Capture the cell that displays the provided text and extract its (X, Y) central coordinate. 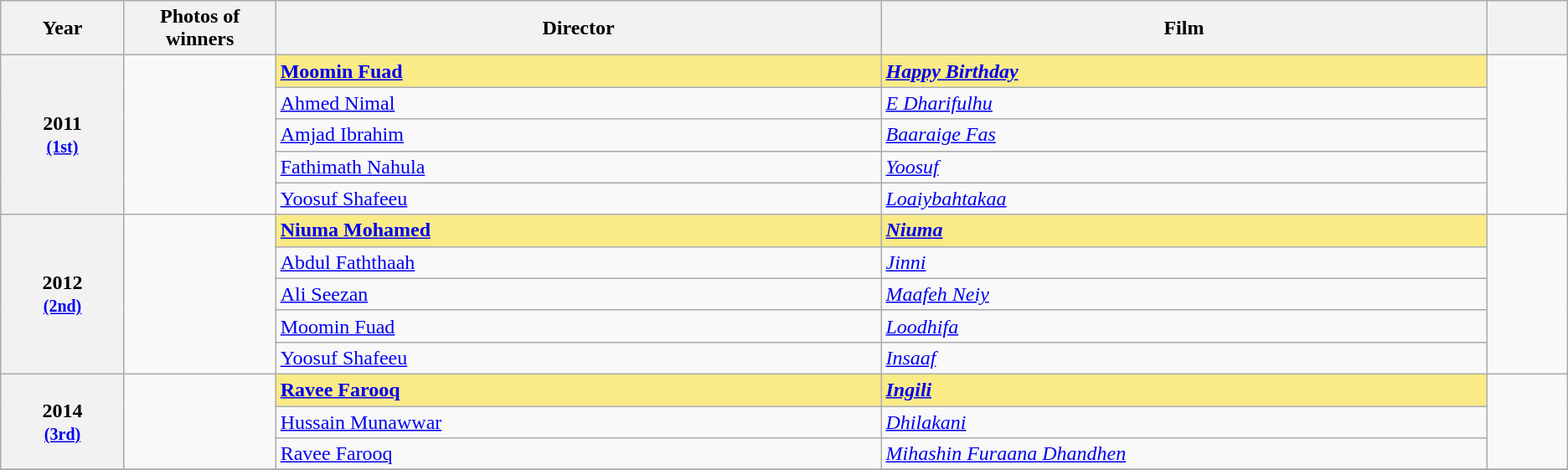
Director (578, 28)
Jinni (1184, 262)
Year (63, 28)
Niuma Mohamed (578, 230)
Baaraige Fas (1184, 135)
Fathimath Nahula (578, 167)
Abdul Faththaah (578, 262)
Yoosuf (1184, 167)
Maafeh Neiy (1184, 294)
2014 (3rd) (63, 421)
Film (1184, 28)
Dhilakani (1184, 421)
Ali Seezan (578, 294)
Happy Birthday (1184, 71)
Ingili (1184, 390)
2011 (1st) (63, 135)
E Dharifulhu (1184, 103)
Loaiybahtakaa (1184, 199)
Photos of winners (199, 28)
Amjad Ibrahim (578, 135)
2012 (2nd) (63, 294)
Insaaf (1184, 358)
Mihashin Furaana Dhandhen (1184, 454)
Hussain Munawwar (578, 421)
Loodhifa (1184, 326)
Niuma (1184, 230)
Ahmed Nimal (578, 103)
